Detect which cell encompasses the target text, then output its [x, y] center coordinate. 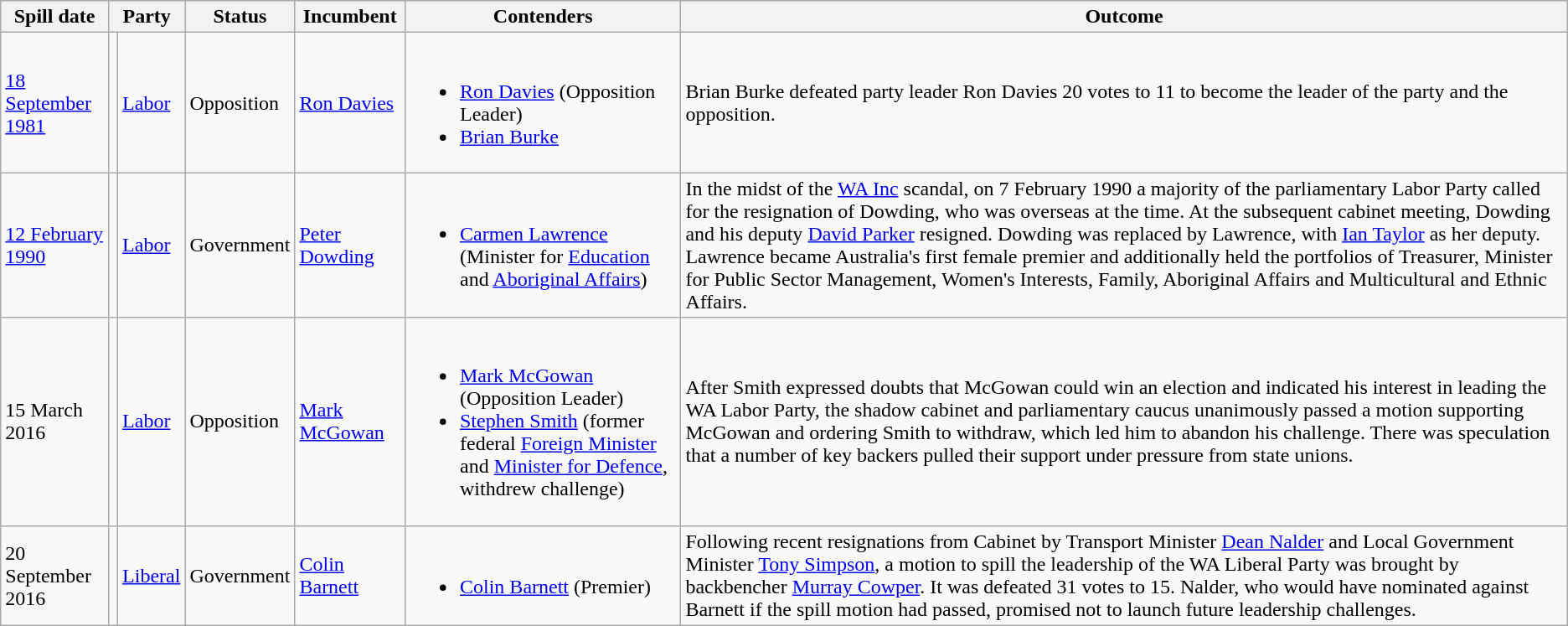
Outcome [1124, 17]
12 February 1990 [55, 245]
Incumbent [350, 17]
Spill date [55, 17]
Brian Burke defeated party leader Ron Davies 20 votes to 11 to become the leader of the party and the opposition. [1124, 102]
15 March 2016 [55, 422]
Party [146, 17]
20 September 2016 [55, 575]
Liberal [152, 575]
Mark McGowan [350, 422]
Colin Barnett [350, 575]
Contenders [543, 17]
Mark McGowan (Opposition Leader)Stephen Smith (former federal Foreign Minister and Minister for Defence, withdrew challenge) [543, 422]
Peter Dowding [350, 245]
Ron Davies [350, 102]
Carmen Lawrence (Minister for Education and Aboriginal Affairs) [543, 245]
Ron Davies (Opposition Leader)Brian Burke [543, 102]
Status [240, 17]
Colin Barnett (Premier) [543, 575]
18 September 1981 [55, 102]
